Output the (x, y) coordinate of the center of the cell containing the given text.  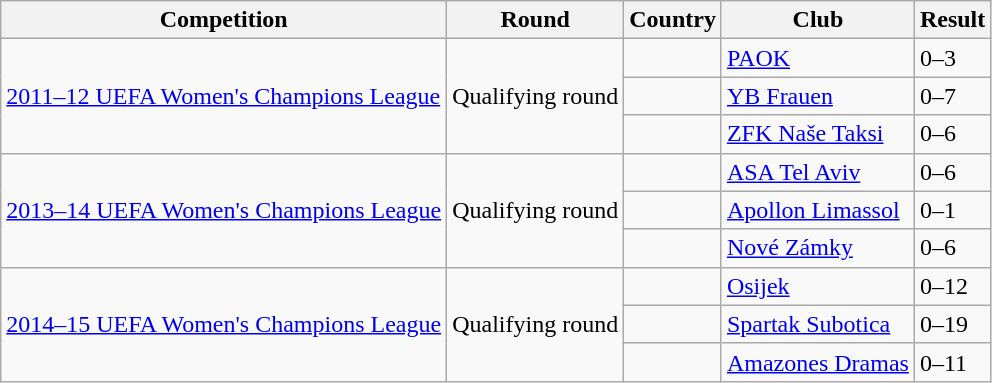
Result (952, 20)
Apollon Limassol (818, 210)
0–7 (952, 96)
Amazones Dramas (818, 362)
0–19 (952, 324)
Nové Zámky (818, 248)
ASA Tel Aviv (818, 172)
ZFK Naše Taksi (818, 134)
Osijek (818, 286)
0–1 (952, 210)
2014–15 UEFA Women's Champions League (224, 324)
Spartak Subotica (818, 324)
PAOK (818, 58)
Round (536, 20)
YB Frauen (818, 96)
2011–12 UEFA Women's Champions League (224, 96)
Competition (224, 20)
2013–14 UEFA Women's Champions League (224, 210)
0–12 (952, 286)
Club (818, 20)
Country (673, 20)
0–11 (952, 362)
0–3 (952, 58)
